Provide the [X, Y] coordinate of the cell's center where the given text is located.  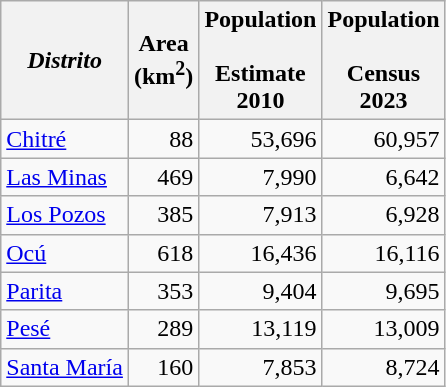
Population Estimate2010 [260, 60]
16,116 [384, 253]
Los Pozos [65, 215]
385 [163, 215]
Ocú [65, 253]
6,642 [384, 177]
618 [163, 253]
Distrito [65, 60]
6,928 [384, 215]
Santa María [65, 367]
Population Census2023 [384, 60]
Area(km2) [163, 60]
Chitré [65, 139]
Las Minas [65, 177]
13,119 [260, 329]
60,957 [384, 139]
7,990 [260, 177]
16,436 [260, 253]
88 [163, 139]
Pesé [65, 329]
469 [163, 177]
13,009 [384, 329]
289 [163, 329]
353 [163, 291]
7,913 [260, 215]
160 [163, 367]
7,853 [260, 367]
53,696 [260, 139]
9,404 [260, 291]
Parita [65, 291]
9,695 [384, 291]
8,724 [384, 367]
